From the cell containing the given text, extract its center point as [x, y] coordinate. 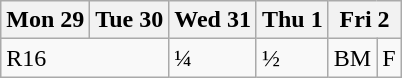
Fri 2 [364, 20]
¼ [213, 58]
Thu 1 [292, 20]
BM [352, 58]
F [389, 58]
Mon 29 [46, 20]
Wed 31 [213, 20]
½ [292, 58]
R16 [85, 58]
Tue 30 [130, 20]
